Provide the [x, y] coordinate of the cell's center where the given text is located.  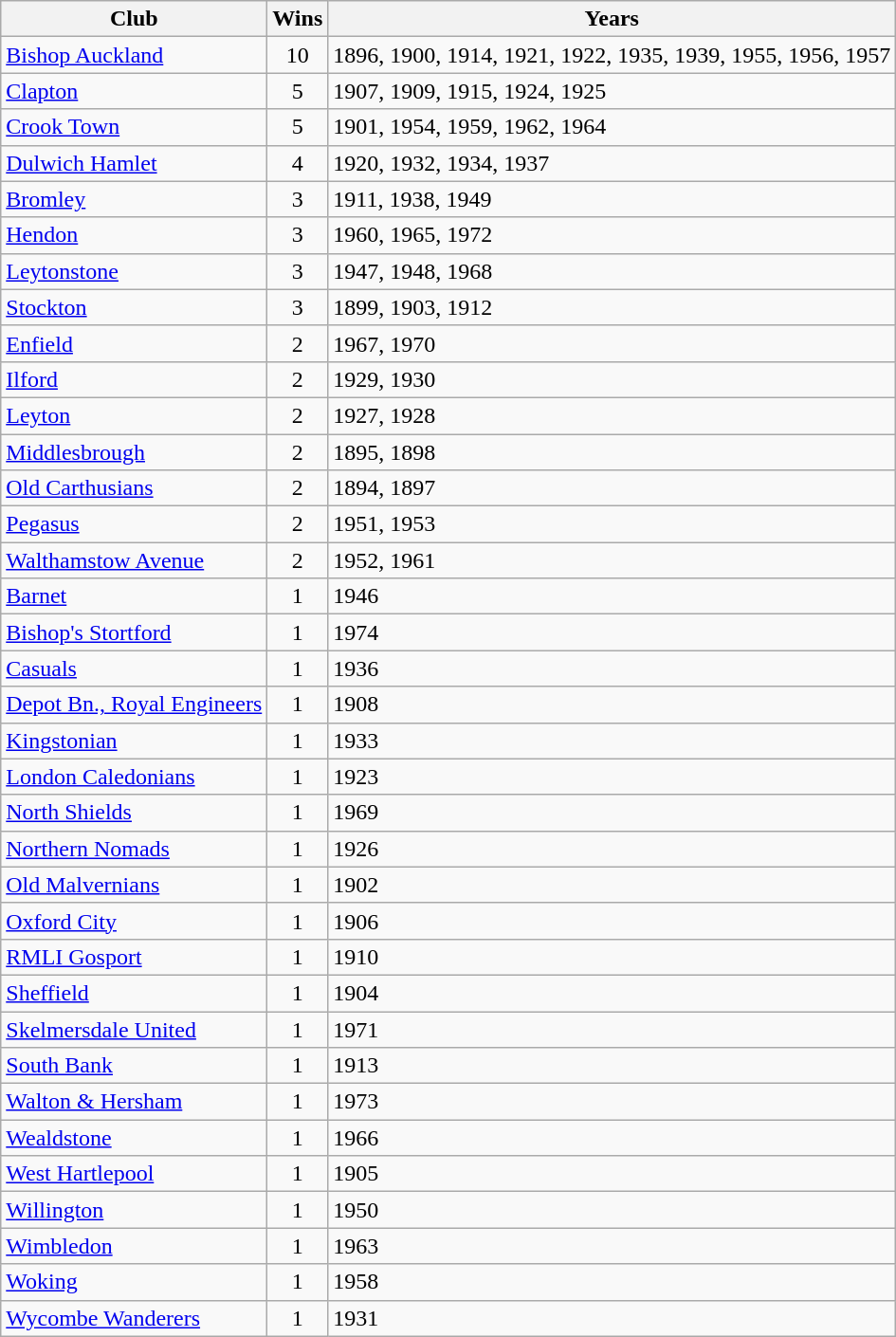
1971 [613, 1029]
1920, 1932, 1934, 1937 [613, 163]
Barnet [135, 596]
Leytonstone [135, 271]
Walthamstow Avenue [135, 560]
4 [298, 163]
Middlesbrough [135, 452]
1929, 1930 [613, 379]
1946 [613, 596]
Oxford City [135, 921]
1910 [613, 957]
Bishop's Stortford [135, 632]
Bromley [135, 199]
1913 [613, 1066]
1895, 1898 [613, 452]
1973 [613, 1102]
1902 [613, 885]
Sheffield [135, 993]
1923 [613, 777]
1933 [613, 741]
Bishop Auckland [135, 55]
1904 [613, 993]
1952, 1961 [613, 560]
Wimbledon [135, 1246]
1967, 1970 [613, 343]
Kingstonian [135, 741]
1936 [613, 668]
Northern Nomads [135, 849]
West Hartlepool [135, 1174]
1947, 1948, 1968 [613, 271]
Woking [135, 1282]
Crook Town [135, 127]
Old Malvernians [135, 885]
Wins [298, 19]
1927, 1928 [613, 415]
Ilford [135, 379]
1960, 1965, 1972 [613, 235]
1931 [613, 1318]
1963 [613, 1246]
1950 [613, 1210]
Leyton [135, 415]
10 [298, 55]
1966 [613, 1138]
Depot Bn., Royal Engineers [135, 705]
Enfield [135, 343]
London Caledonians [135, 777]
1951, 1953 [613, 524]
1926 [613, 849]
South Bank [135, 1066]
1901, 1954, 1959, 1962, 1964 [613, 127]
Casuals [135, 668]
Old Carthusians [135, 488]
1907, 1909, 1915, 1924, 1925 [613, 91]
1911, 1938, 1949 [613, 199]
Hendon [135, 235]
Stockton [135, 307]
Wealdstone [135, 1138]
1969 [613, 813]
RMLI Gosport [135, 957]
1894, 1897 [613, 488]
1896, 1900, 1914, 1921, 1922, 1935, 1939, 1955, 1956, 1957 [613, 55]
1974 [613, 632]
Years [613, 19]
Walton & Hersham [135, 1102]
Wycombe Wanderers [135, 1318]
Willington [135, 1210]
1958 [613, 1282]
Clapton [135, 91]
Pegasus [135, 524]
North Shields [135, 813]
1905 [613, 1174]
Skelmersdale United [135, 1029]
1899, 1903, 1912 [613, 307]
Club [135, 19]
1906 [613, 921]
1908 [613, 705]
Dulwich Hamlet [135, 163]
